Detect which cell encompasses the target text, then output its (X, Y) center coordinate. 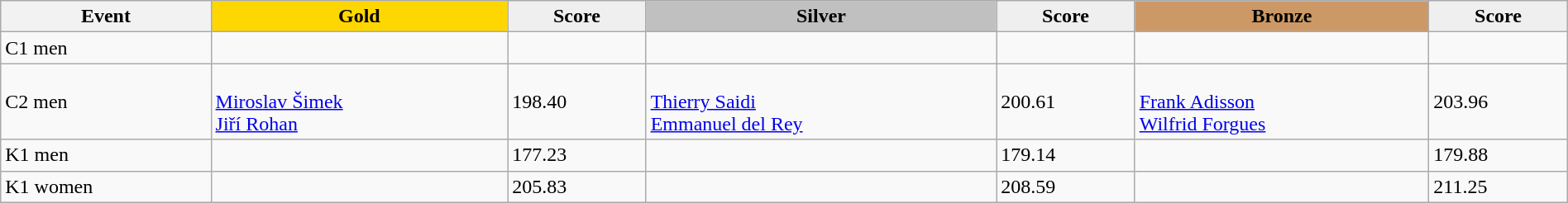
208.59 (1065, 186)
C2 men (106, 101)
200.61 (1065, 101)
K1 women (106, 186)
Frank AdissonWilfrid Forgues (1282, 101)
Bronze (1282, 17)
179.14 (1065, 155)
Silver (821, 17)
K1 men (106, 155)
179.88 (1499, 155)
Miroslav ŠimekJiří Rohan (359, 101)
203.96 (1499, 101)
Event (106, 17)
205.83 (577, 186)
Gold (359, 17)
Thierry SaidiEmmanuel del Rey (821, 101)
C1 men (106, 48)
198.40 (577, 101)
211.25 (1499, 186)
177.23 (577, 155)
